Detect which cell encompasses the target text, then output its [x, y] center coordinate. 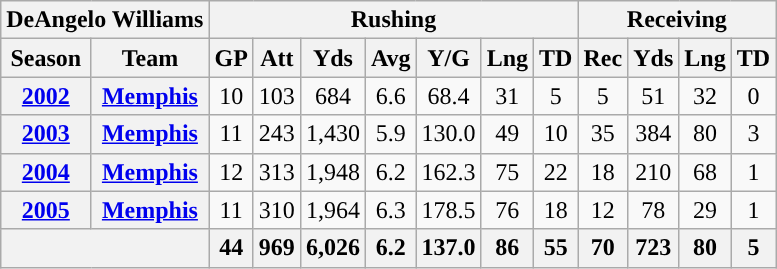
Avg [390, 58]
GP [231, 58]
969 [276, 248]
76 [507, 210]
31 [507, 96]
684 [332, 96]
6,026 [332, 248]
6.3 [390, 210]
2004 [46, 172]
32 [705, 96]
0 [753, 96]
137.0 [448, 248]
310 [276, 210]
1,964 [332, 210]
Rec [603, 58]
313 [276, 172]
68.4 [448, 96]
Att [276, 58]
2002 [46, 96]
Y/G [448, 58]
243 [276, 134]
1,948 [332, 172]
29 [705, 210]
51 [654, 96]
Rushing [394, 20]
5.9 [390, 134]
49 [507, 134]
70 [603, 248]
1,430 [332, 134]
6.6 [390, 96]
103 [276, 96]
384 [654, 134]
22 [556, 172]
3 [753, 134]
75 [507, 172]
2005 [46, 210]
723 [654, 248]
68 [705, 172]
44 [231, 248]
86 [507, 248]
130.0 [448, 134]
35 [603, 134]
Season [46, 58]
210 [654, 172]
78 [654, 210]
DeAngelo Williams [105, 20]
2003 [46, 134]
178.5 [448, 210]
162.3 [448, 172]
Team [150, 58]
55 [556, 248]
Receiving [677, 20]
